Capture the cell that displays the provided text and extract its (X, Y) central coordinate. 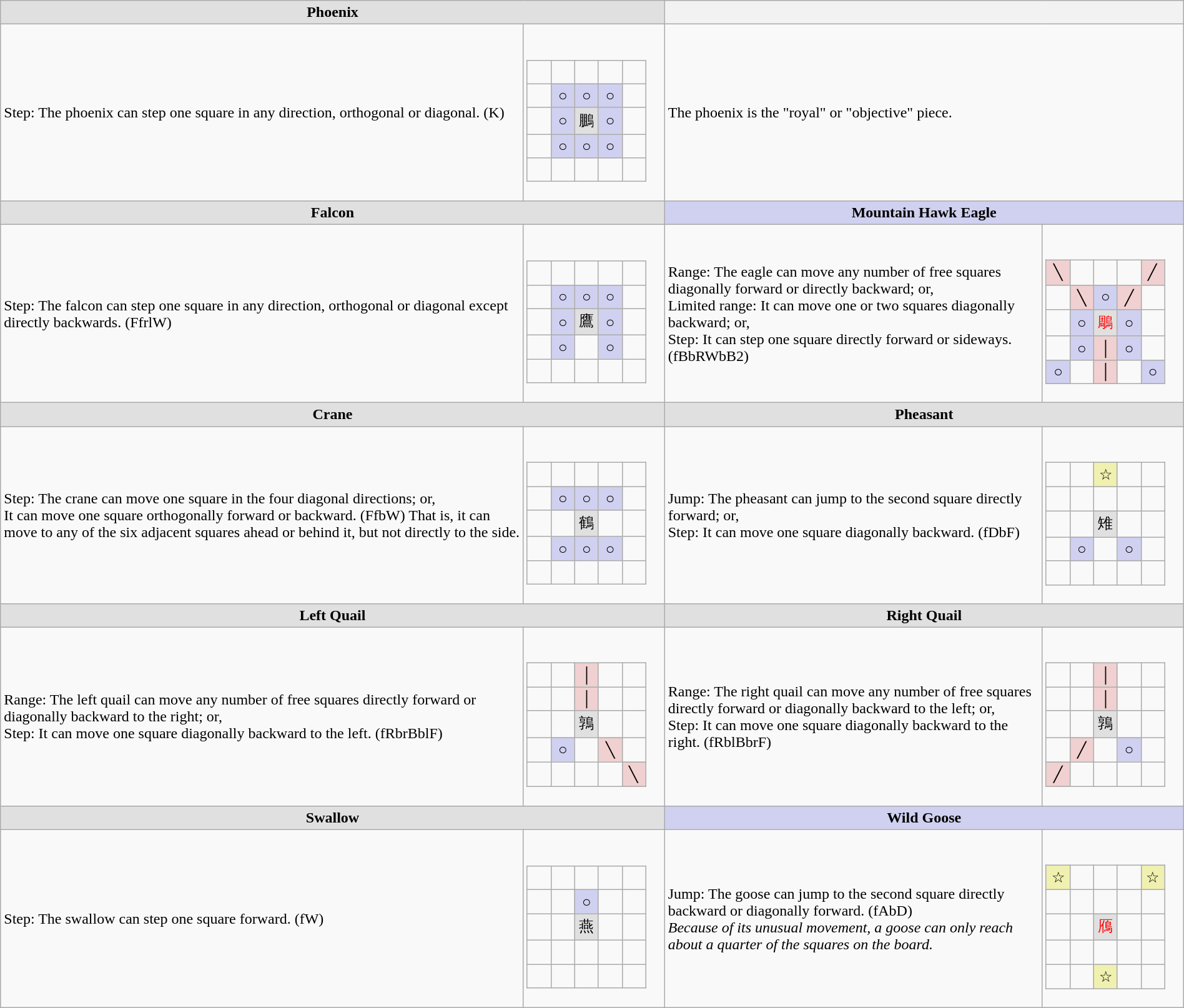
Phoenix (332, 12)
鵰 (1105, 324)
╲ ╱ ╲ ○ ╱ ○ 鵰 ○ ○ │ ○ ○ │ ○ (1113, 314)
│ │ 鶉 ╱ ○ ╱ (1113, 717)
Crane (332, 415)
│ │ 鶉 ○ ╲ ╲ (594, 717)
The phoenix is the "royal" or "objective" piece. (924, 112)
Step: The phoenix can step one square in any direction, orthogonal or diagonal. (K) (262, 112)
Wild Goose (924, 818)
○ ○ ○ ○ 鷹 ○ ○ ○ (594, 314)
☆ 雉 ○ ○ (1113, 515)
Swallow (332, 818)
☆ ☆ 鴈 ☆ (1113, 918)
Pheasant (924, 415)
雉 (1105, 525)
Mountain Hawk Eagle (924, 212)
○ ○ ○ 鶴 ○ ○ ○ (594, 515)
Step: The swallow can step one square forward. (fW) (262, 918)
燕 (586, 927)
Jump: The pheasant can jump to the second square directly forward; or,Step: It can move one square diagonally backward. (fDbF) (853, 515)
鴈 (1105, 927)
Left Quail (332, 616)
Step: The falcon can step one square in any direction, orthogonal or diagonal except directly backwards. (FfrlW) (262, 314)
○ ○ ○ ○ 鵬 ○ ○ ○ ○ (594, 112)
鶴 (586, 523)
Right Quail (924, 616)
鵬 (586, 121)
Falcon (332, 212)
鷹 (586, 322)
○ 燕 (594, 918)
